Return (X, Y) of the center of cell containing provided text 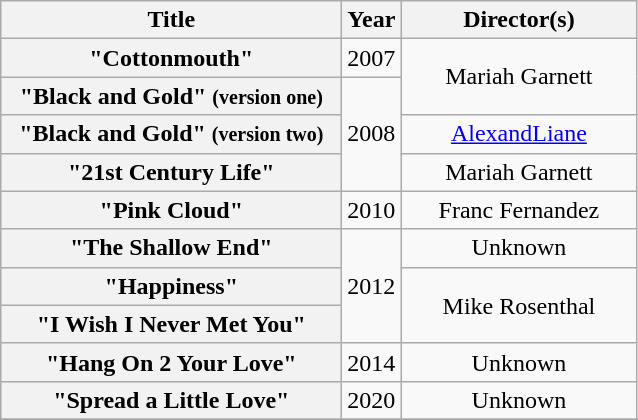
2014 (372, 362)
Franc Fernandez (519, 210)
Year (372, 20)
"Hang On 2 Your Love" (172, 362)
AlexandLiane (519, 134)
"21st Century Life" (172, 172)
2008 (372, 134)
2010 (372, 210)
"Black and Gold" (version two) (172, 134)
2012 (372, 286)
"The Shallow End" (172, 248)
"I Wish I Never Met You" (172, 324)
"Black and Gold" (version one) (172, 96)
2020 (372, 400)
"Happiness" (172, 286)
"Spread a Little Love" (172, 400)
Title (172, 20)
2007 (372, 58)
Mike Rosenthal (519, 305)
"Cottonmouth" (172, 58)
"Pink Cloud" (172, 210)
Director(s) (519, 20)
